Provide the (X, Y) coordinate of the cell's center where the given text is located.  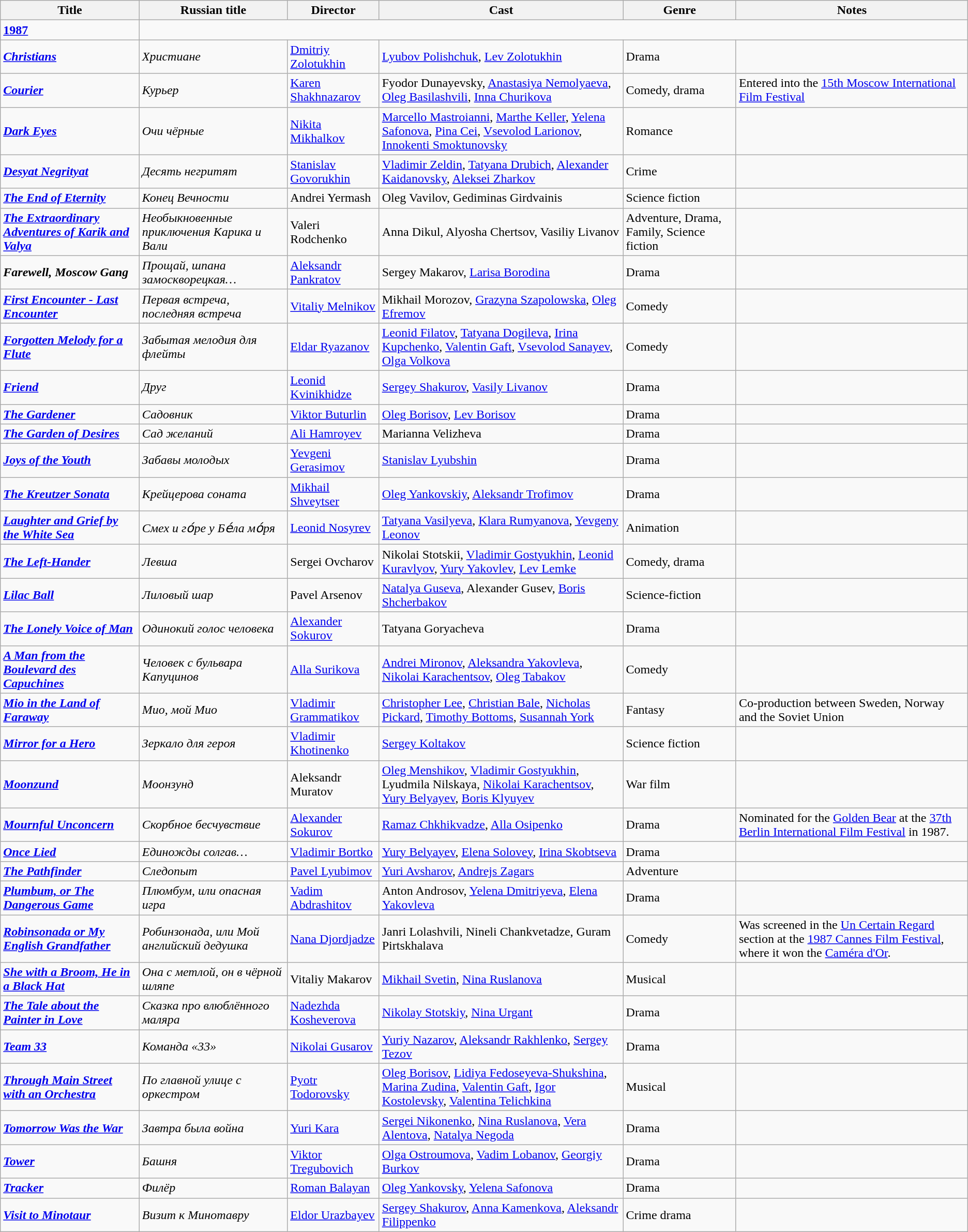
Moonzund (70, 784)
Первая встреча, последняя встреча (213, 306)
The Tale about the Painter in Love (70, 1013)
Sergey Koltakov (501, 744)
Забавы молодых (213, 460)
Yevgeni Gerasimov (333, 460)
Vladimir Bortko (333, 851)
Lilac Ball (70, 595)
Anna Dikul, Alyosha Chertsov, Vasiliy Livanov (501, 232)
Viktor Tregubovich (333, 1162)
She with a Broom, He in a Black Hat (70, 980)
Laughter and Grief by the White Sea (70, 528)
Yuri Avsharov, Andrejs Zagars (501, 871)
Director (333, 10)
Roman Balayan (333, 1188)
Oleg Vavilov, Gediminas Girdvainis (501, 198)
Genre (679, 10)
Russian title (213, 10)
Natalya Guseva, Alexander Gusev, Boris Shcherbakov (501, 595)
Robinsonada or My English Grandfather (70, 938)
Oleg Borisov, Lidiya Fedoseyeva-Shukshina, Marina Zudina, Valentin Gaft, Igor Kostolevsky, Valentina Telichkina (501, 1087)
Очи чёрные (213, 131)
Скорбное бесчувствие (213, 824)
Olga Ostroumova, Vadim Lobanov, Georgiy Burkov (501, 1162)
Nadezhda Kosheverova (333, 1013)
Title (70, 10)
Eldar Ryazanov (333, 347)
Tatyana Goryacheva (501, 629)
Vladimir Khotinenko (333, 744)
The Kreutzer Sonata (70, 494)
Marianna Velizheva (501, 434)
Karen Shakhnazarov (333, 90)
Adventure, Drama, Family, Science fiction (679, 232)
Leonid Nosyrev (333, 528)
The Pathfinder (70, 871)
Visit to Minotaur (70, 1214)
Crime drama (679, 1214)
Десять негритят (213, 172)
Pyotr Todorovsky (333, 1087)
Forgotten Melody for a Flute (70, 347)
Vitaliy Makarov (333, 980)
Janri Lolashvili, Nineli Chankvetadze, Guram Pirtskhalava (501, 938)
Joys of the Youth (70, 460)
Лиловый шар (213, 595)
Визит к Минотавру (213, 1214)
Друг (213, 387)
Команда «33» (213, 1047)
Stanislav Govorukhin (333, 172)
Pavel Lyubimov (333, 871)
Andrei Yermash (333, 198)
A Man from the Boulevard des Capuchines (70, 669)
Eldor Urazbayev (333, 1214)
Yury Belyayev, Elena Solovey, Irina Skobtseva (501, 851)
Она с метлой, он в чёрной шляпе (213, 980)
Мио, мой Мио (213, 710)
Lyubov Polishchuk, Lev Zolotukhin (501, 57)
Зеркало для героя (213, 744)
Mikhail Morozov, Grazyna Szapolowska, Oleg Efremov (501, 306)
Башня (213, 1162)
Tracker (70, 1188)
Сад желаний (213, 434)
Sergei Ovcharov (333, 562)
Смех и го́ре у Бе́ла мо́ря (213, 528)
По главной улице с оркестром (213, 1087)
Farewell, Moscow Gang (70, 272)
Христиане (213, 57)
Desyat Negrityat (70, 172)
Fantasy (679, 710)
Vitaliy Melnikov (333, 306)
Through Main Street with an Orchestra (70, 1087)
Animation (679, 528)
Человек с бульвара Капуцинов (213, 669)
Entered into the 15th Moscow International Film Festival (852, 90)
Oleg Menshikov, Vladimir Gostyukhin, Lyudmila Nilskaya, Nikolai Karachentsov, Yury Belyayev, Boris Klyuyev (501, 784)
Plumbum, or The Dangerous Game (70, 898)
Oleg Yankovskiy, Aleksandr Trofimov (501, 494)
Sergey Shakurov, Anna Kamenkova, Aleksandr Filippenko (501, 1214)
Anton Androsov, Yelena Dmitriyeva, Elena Yakovleva (501, 898)
Notes (852, 10)
Sergei Nikonenko, Nina Ruslanova, Vera Alentova, Natalya Negoda (501, 1128)
Ramaz Chkhikvadze, Alla Osipenko (501, 824)
Забытая мелодия для флейты (213, 347)
Valeri Rodchenko (333, 232)
Mikhail Shveytser (333, 494)
Romance (679, 131)
The Lonely Voice of Man (70, 629)
Mio in the Land of Faraway (70, 710)
The Garden of Desires (70, 434)
Mirror for a Hero (70, 744)
The Gardener (70, 414)
Tatyana Vasilyeva, Klara Rumyanova, Yevgeny Leonov (501, 528)
Oleg Borisov, Lev Borisov (501, 414)
Yuri Kara (333, 1128)
Co-production between Sweden, Norway and the Soviet Union (852, 710)
The Left-Hander (70, 562)
Vadim Abdrashitov (333, 898)
Моонзунд (213, 784)
1987 (70, 30)
Dark Eyes (70, 131)
Leonid Filatov, Tatyana Dogileva, Irina Kupchenko, Valentin Gaft, Vsevolod Sanayev, Olga Volkova (501, 347)
Fyodor Dunayevsky, Anastasiya Nemolyaeva, Oleg Basilashvili, Inna Churikova (501, 90)
Nikita Mikhalkov (333, 131)
Once Lied (70, 851)
Прощай, шпана замоскворецкая… (213, 272)
Tower (70, 1162)
Mikhail Svetin, Nina Ruslanova (501, 980)
Робинзонада, или Мой английский дедушка (213, 938)
Andrei Mironov, Aleksandra Yakovleva, Nikolai Karachentsov, Oleg Tabakov (501, 669)
Dmitriy Zolotukhin (333, 57)
Friend (70, 387)
Крейцерова соната (213, 494)
First Encounter - Last Encounter (70, 306)
Tomorrow Was the War (70, 1128)
Adventure (679, 871)
Aleksandr Pankratov (333, 272)
The Extraordinary Adventures of Karik and Valya (70, 232)
War film (679, 784)
Сказка про влюблённого маляра (213, 1013)
Viktor Buturlin (333, 414)
Leonid Kvinikhidze (333, 387)
Was screened in the Un Certain Regard section at the 1987 Cannes Film Festival, where it won the Caméra d'Or. (852, 938)
Oleg Yankovsky, Yelena Safonova (501, 1188)
Christians (70, 57)
Nikolay Stotskiy, Nina Urgant (501, 1013)
Садовник (213, 414)
Необыкновенные приключения Карика и Вали (213, 232)
Mournful Unconcern (70, 824)
Christopher Lee, Christian Bale, Nicholas Pickard, Timothy Bottoms, Susannah York (501, 710)
Pavel Arsenov (333, 595)
Vladimir Grammatikov (333, 710)
Курьер (213, 90)
Филёр (213, 1188)
Marcello Mastroianni, Marthe Keller, Yelena Safonova, Pina Cei, Vsevolod Larionov, Innokenti Smoktunovsky (501, 131)
Cast (501, 10)
Sergey Shakurov, Vasily Livanov (501, 387)
Alla Surikova (333, 669)
Team 33 (70, 1047)
Завтра была война (213, 1128)
Sergey Makarov, Larisa Borodina (501, 272)
Плюмбум, или опасная игра (213, 898)
Конец Вечности (213, 198)
Science-fiction (679, 595)
The End of Eternity (70, 198)
Stanislav Lyubshin (501, 460)
Nikolai Gusarov (333, 1047)
Ali Hamroyev (333, 434)
Courier (70, 90)
Одинокий голос человека (213, 629)
Следопыт (213, 871)
Aleksandr Muratov (333, 784)
Vladimir Zeldin, Tatyana Drubich, Alexander Kaidanovsky, Aleksei Zharkov (501, 172)
Nikolai Stotskii, Vladimir Gostyukhin, Leonid Kuravlyov, Yury Yakovlev, Lev Lemke (501, 562)
Crime (679, 172)
Левша (213, 562)
Единожды солгав… (213, 851)
Nana Djordjadze (333, 938)
Yuriy Nazarov, Aleksandr Rakhlenko, Sergey Tezov (501, 1047)
Nominated for the Golden Bear at the 37th Berlin International Film Festival in 1987. (852, 824)
